Detect which cell encompasses the target text, then output its [x, y] center coordinate. 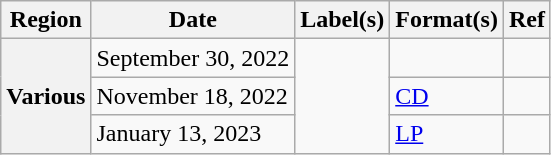
Ref [526, 20]
Date [193, 20]
Various [46, 96]
November 18, 2022 [193, 96]
September 30, 2022 [193, 58]
January 13, 2023 [193, 134]
Format(s) [447, 20]
CD [447, 96]
LP [447, 134]
Region [46, 20]
Label(s) [342, 20]
